Locate the cell with the specified text and output its (X, Y) center coordinate. 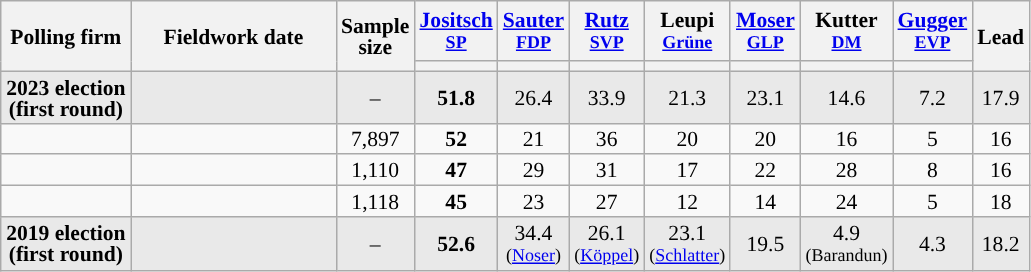
27 (606, 202)
29 (534, 170)
2023 election (first round) (66, 97)
45 (456, 202)
51.8 (456, 97)
1,118 (375, 202)
RutzSVP (606, 31)
17 (687, 170)
31 (606, 170)
7.2 (933, 97)
52.6 (456, 244)
24 (846, 202)
18 (1000, 202)
47 (456, 170)
52 (456, 138)
2019 election (first round) (66, 244)
SauterFDP (534, 31)
34.4(Noser) (534, 244)
17.9 (1000, 97)
23.1 (765, 97)
14.6 (846, 97)
26.4 (534, 97)
23 (534, 202)
Samplesize (375, 36)
Polling firm (66, 36)
23.1(Schlatter) (687, 244)
36 (606, 138)
JositschSP (456, 31)
4.3 (933, 244)
7,897 (375, 138)
21.3 (687, 97)
Lead (1000, 36)
KutterDM (846, 31)
26.1(Köppel) (606, 244)
MoserGLP (765, 31)
GuggerEVP (933, 31)
Fieldwork date (234, 36)
18.2 (1000, 244)
1,110 (375, 170)
22 (765, 170)
12 (687, 202)
19.5 (765, 244)
8 (933, 170)
LeupiGrüne (687, 31)
33.9 (606, 97)
28 (846, 170)
4.9(Barandun) (846, 244)
21 (534, 138)
14 (765, 202)
